Output the (X, Y) coordinate of the center of the cell containing the given text.  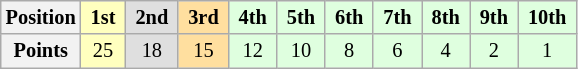
10th (547, 17)
6 (397, 51)
8 (349, 51)
Position (41, 17)
6th (349, 17)
12 (253, 51)
2 (494, 51)
18 (152, 51)
5th (301, 17)
1 (547, 51)
9th (494, 17)
7th (397, 17)
4th (253, 17)
1st (104, 17)
8th (446, 17)
15 (203, 51)
3rd (203, 17)
10 (301, 51)
4 (446, 51)
2nd (152, 17)
Points (41, 51)
25 (104, 51)
